Pinpoint the cell where the given text exists, returning its [x, y] midpoint coordinate. 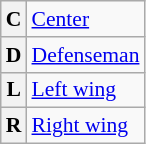
Center [85, 19]
C [14, 19]
Left wing [85, 90]
Defenseman [85, 55]
R [14, 126]
L [14, 90]
Right wing [85, 126]
D [14, 55]
